Return the [x, y] coordinate for the center point of the cell that contains the specified text.  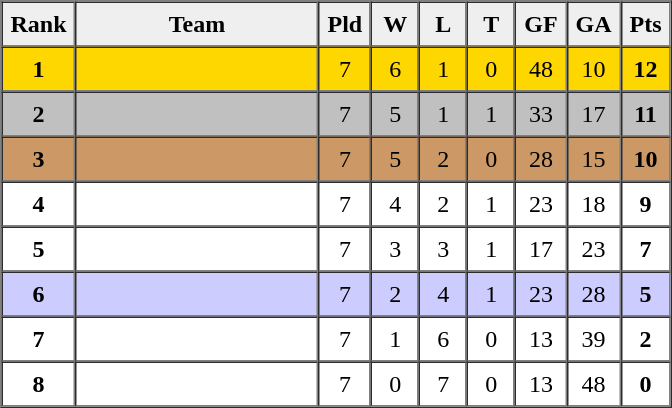
W [395, 24]
39 [594, 338]
8 [39, 384]
11 [646, 114]
GF [540, 24]
Team [198, 24]
15 [594, 158]
T [491, 24]
Rank [39, 24]
9 [646, 204]
33 [540, 114]
Pts [646, 24]
GA [594, 24]
18 [594, 204]
Pld [346, 24]
L [443, 24]
12 [646, 68]
